Identify which cell holds the provided text, then report its [x, y] central coordinate. 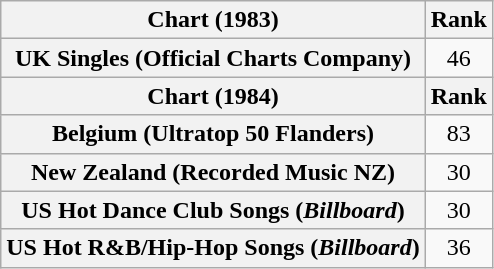
New Zealand (Recorded Music NZ) [213, 172]
Chart (1984) [213, 96]
Chart (1983) [213, 20]
46 [458, 58]
US Hot Dance Club Songs (Billboard) [213, 210]
Belgium (Ultratop 50 Flanders) [213, 134]
36 [458, 248]
83 [458, 134]
US Hot R&B/Hip-Hop Songs (Billboard) [213, 248]
UK Singles (Official Charts Company) [213, 58]
